Locate the cell with the specified text and output its (X, Y) center coordinate. 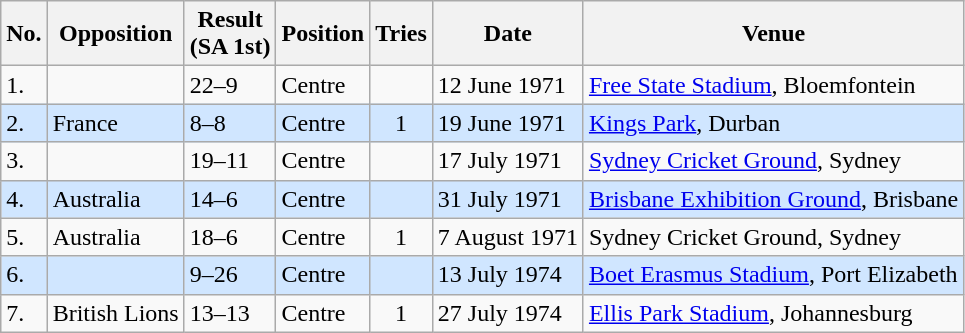
19 June 1971 (508, 123)
No. (24, 34)
Brisbane Exhibition Ground, Brisbane (773, 199)
22–9 (230, 85)
Free State Stadium, Bloemfontein (773, 85)
18–6 (230, 237)
31 July 1971 (508, 199)
7 August 1971 (508, 237)
17 July 1971 (508, 161)
Tries (402, 34)
8–8 (230, 123)
British Lions (116, 313)
France (116, 123)
13 July 1974 (508, 275)
1. (24, 85)
Position (323, 34)
Ellis Park Stadium, Johannesburg (773, 313)
5. (24, 237)
2. (24, 123)
Opposition (116, 34)
13–13 (230, 313)
Boet Erasmus Stadium, Port Elizabeth (773, 275)
7. (24, 313)
Result(SA 1st) (230, 34)
Kings Park, Durban (773, 123)
Venue (773, 34)
3. (24, 161)
14–6 (230, 199)
12 June 1971 (508, 85)
6. (24, 275)
27 July 1974 (508, 313)
Date (508, 34)
19–11 (230, 161)
9–26 (230, 275)
4. (24, 199)
